Extract the [X, Y] coordinate from the center of the cell holding the provided text.  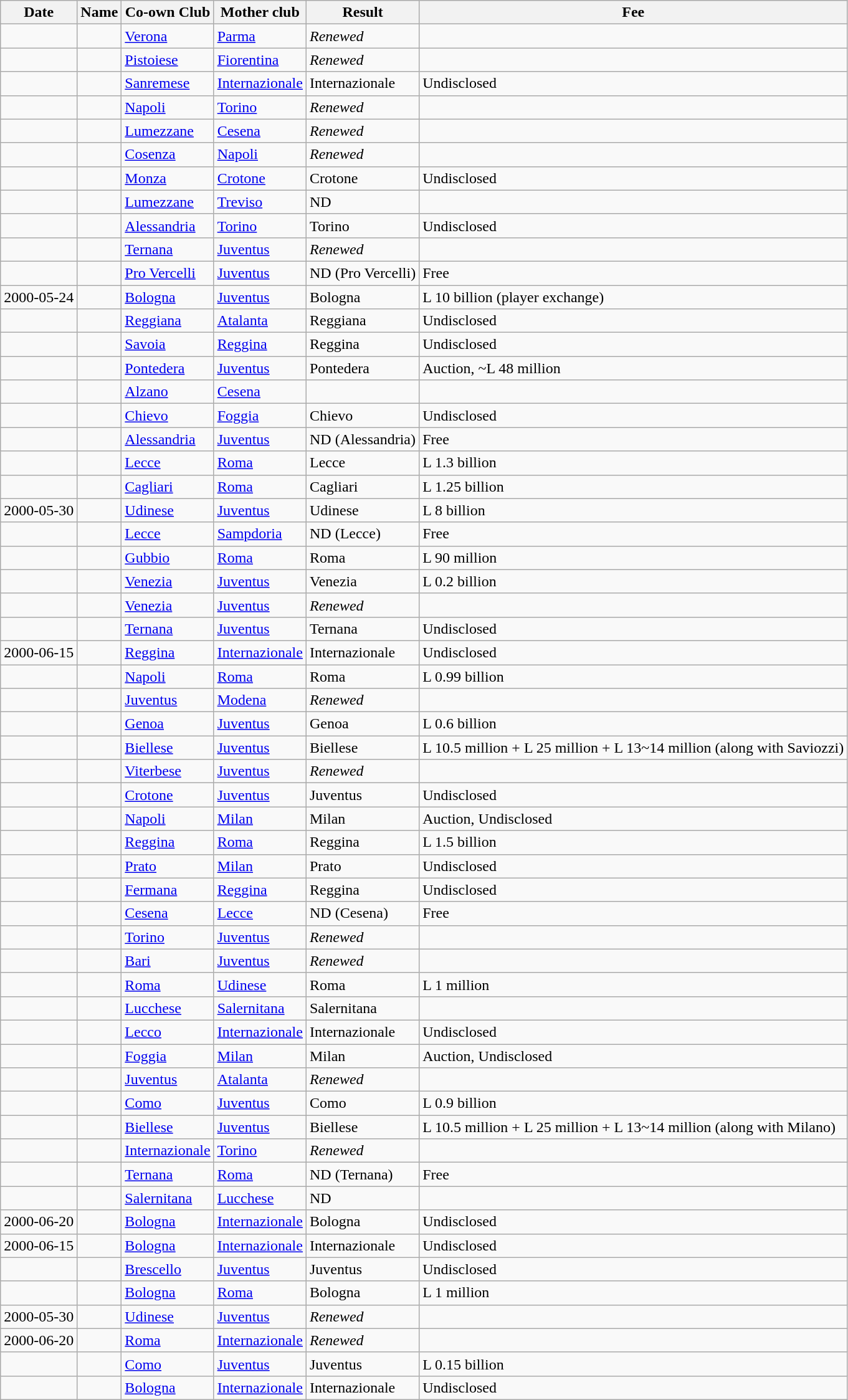
Monza [168, 178]
Lecco [168, 1032]
Viterbese [168, 771]
ND (Pro Vercelli) [363, 273]
ND (Alessandria) [363, 439]
ND (Lecce) [363, 534]
L 0.6 billion [633, 724]
Parma [260, 36]
L 1.5 billion [633, 842]
Treviso [260, 202]
Verona [168, 36]
Name [100, 12]
L 0.15 billion [633, 1364]
ND (Ternana) [363, 1174]
L 0.99 billion [633, 676]
Result [363, 12]
Fee [633, 12]
L 1.25 billion [633, 487]
ND (Cesena) [363, 913]
L 8 billion [633, 510]
Auction, ~L 48 million [633, 368]
Co-own Club [168, 12]
Alzano [168, 392]
L 0.9 billion [633, 1103]
Mother club [260, 12]
Cosenza [168, 155]
Sanremese [168, 83]
L 1.3 billion [633, 463]
L 0.2 billion [633, 581]
L 10 billion (player exchange) [633, 297]
Fermana [168, 890]
Pro Vercelli [168, 273]
L 90 million [633, 558]
L 10.5 million + L 25 million + L 13~14 million (along with Milano) [633, 1127]
Sampdoria [260, 534]
Savoia [168, 345]
Brescello [168, 1269]
Bari [168, 961]
Fiorentina [260, 60]
Gubbio [168, 558]
Modena [260, 700]
Date [39, 12]
2000-05-24 [39, 297]
Pistoiese [168, 60]
L 10.5 million + L 25 million + L 13~14 million (along with Saviozzi) [633, 748]
